Pinpoint the cell where the given text exists, returning its (x, y) midpoint coordinate. 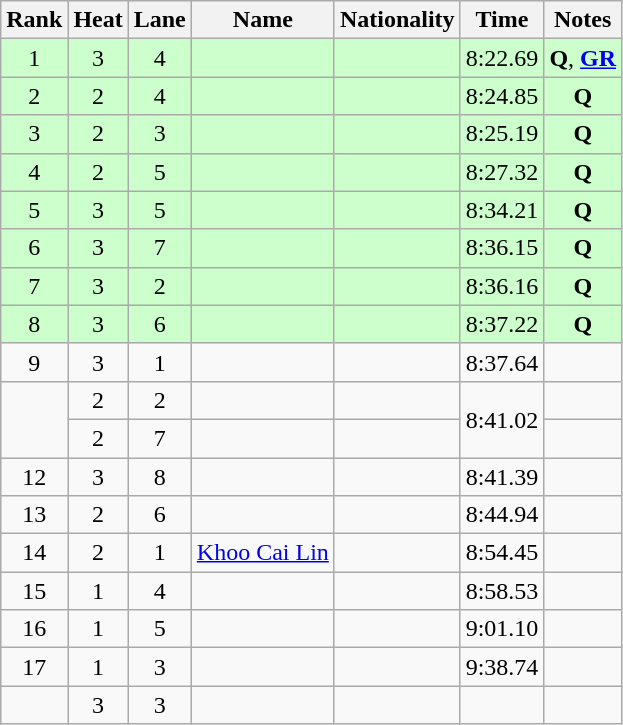
8:41.39 (502, 477)
8:27.32 (502, 172)
12 (34, 477)
8:44.94 (502, 515)
Khoo Cai Lin (262, 553)
Lane (160, 20)
13 (34, 515)
Q, GR (583, 58)
8:54.45 (502, 553)
Name (262, 20)
8:25.19 (502, 134)
8:37.64 (502, 362)
8:36.15 (502, 248)
Notes (583, 20)
9:38.74 (502, 667)
9:01.10 (502, 629)
Heat (98, 20)
16 (34, 629)
Nationality (397, 20)
Time (502, 20)
9 (34, 362)
8:34.21 (502, 210)
14 (34, 553)
8:36.16 (502, 286)
8:37.22 (502, 324)
8:22.69 (502, 58)
8:41.02 (502, 419)
17 (34, 667)
8:58.53 (502, 591)
15 (34, 591)
Rank (34, 20)
8:24.85 (502, 96)
